Find where the given text appears and provide that cell's center as (x, y) coordinate. 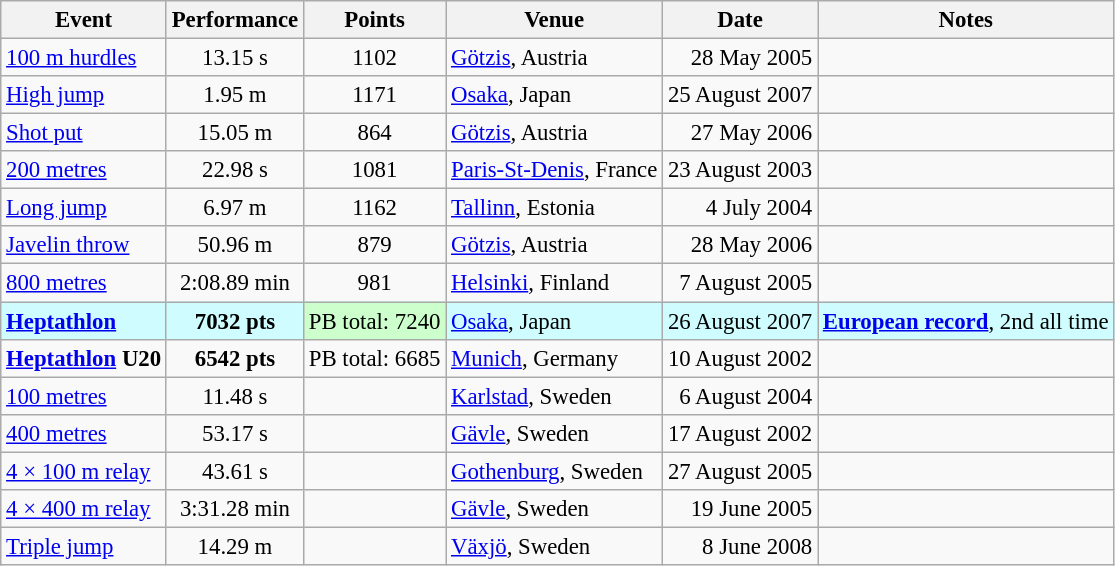
11.48 s (234, 396)
Växjö, Sweden (554, 546)
8 June 2008 (740, 546)
400 metres (84, 433)
Heptathlon (84, 321)
Triple jump (84, 546)
6542 pts (234, 358)
28 May 2006 (740, 245)
53.17 s (234, 433)
28 May 2005 (740, 58)
Shot put (84, 133)
15.05 m (234, 133)
Tallinn, Estonia (554, 208)
27 May 2006 (740, 133)
Munich, Germany (554, 358)
Performance (234, 20)
1081 (374, 170)
6 August 2004 (740, 396)
27 August 2005 (740, 471)
26 August 2007 (740, 321)
1162 (374, 208)
200 metres (84, 170)
Event (84, 20)
Notes (966, 20)
Venue (554, 20)
1102 (374, 58)
19 June 2005 (740, 509)
PB total: 6685 (374, 358)
2:08.89 min (234, 283)
Karlstad, Sweden (554, 396)
43.61 s (234, 471)
1171 (374, 95)
6.97 m (234, 208)
4 × 100 m relay (84, 471)
50.96 m (234, 245)
7 August 2005 (740, 283)
800 metres (84, 283)
14.29 m (234, 546)
Date (740, 20)
Paris-St-Denis, France (554, 170)
Heptathlon U20 (84, 358)
4 × 400 m relay (84, 509)
23 August 2003 (740, 170)
25 August 2007 (740, 95)
10 August 2002 (740, 358)
7032 pts (234, 321)
Points (374, 20)
879 (374, 245)
PB total: 7240 (374, 321)
1.95 m (234, 95)
Long jump (84, 208)
European record, 2nd all time (966, 321)
22.98 s (234, 170)
17 August 2002 (740, 433)
Helsinki, Finland (554, 283)
864 (374, 133)
High jump (84, 95)
3:31.28 min (234, 509)
100 metres (84, 396)
Gothenburg, Sweden (554, 471)
4 July 2004 (740, 208)
981 (374, 283)
13.15 s (234, 58)
Javelin throw (84, 245)
100 m hurdles (84, 58)
